Output the (x, y) coordinate of the center of the cell containing the given text.  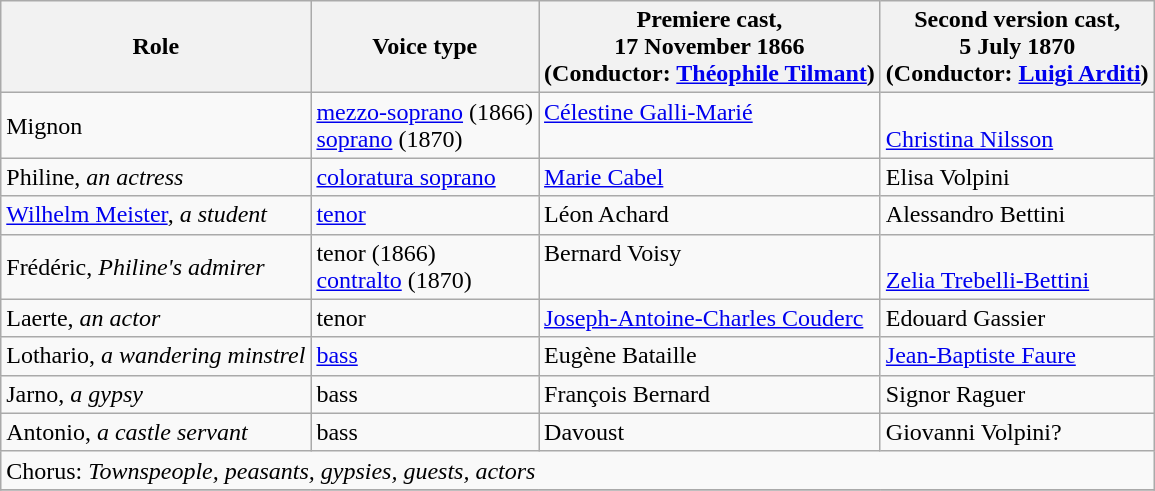
mezzo-soprano (1866) soprano (1870) (425, 126)
Chorus: Townspeople, peasants, gypsies, guests, actors (578, 470)
Premiere cast,17 November 1866(Conductor: Théophile Tilmant) (710, 47)
Giovanni Volpini? (1017, 432)
Célestine Galli-Marié (710, 126)
Wilhelm Meister, a student (156, 215)
Joseph-Antoine-Charles Couderc (710, 318)
Alessandro Bettini (1017, 215)
Voice type (425, 47)
François Bernard (710, 394)
Lothario, a wandering minstrel (156, 356)
Davoust (710, 432)
Christina Nilsson (1017, 126)
Signor Raguer (1017, 394)
Elisa Volpini (1017, 177)
Frédéric, Philine's admirer (156, 266)
Laerte, an actor (156, 318)
Eugène Bataille (710, 356)
Jarno, a gypsy (156, 394)
Léon Achard (710, 215)
coloratura soprano (425, 177)
Jean-Baptiste Faure (1017, 356)
Edouard Gassier (1017, 318)
Role (156, 47)
Marie Cabel (710, 177)
Bernard Voisy (710, 266)
Antonio, a castle servant (156, 432)
tenor (1866) contralto (1870) (425, 266)
Second version cast,5 July 1870(Conductor: Luigi Arditi) (1017, 47)
Philine, an actress (156, 177)
Zelia Trebelli-Bettini (1017, 266)
Mignon (156, 126)
